Capture the cell that displays the provided text and extract its [X, Y] central coordinate. 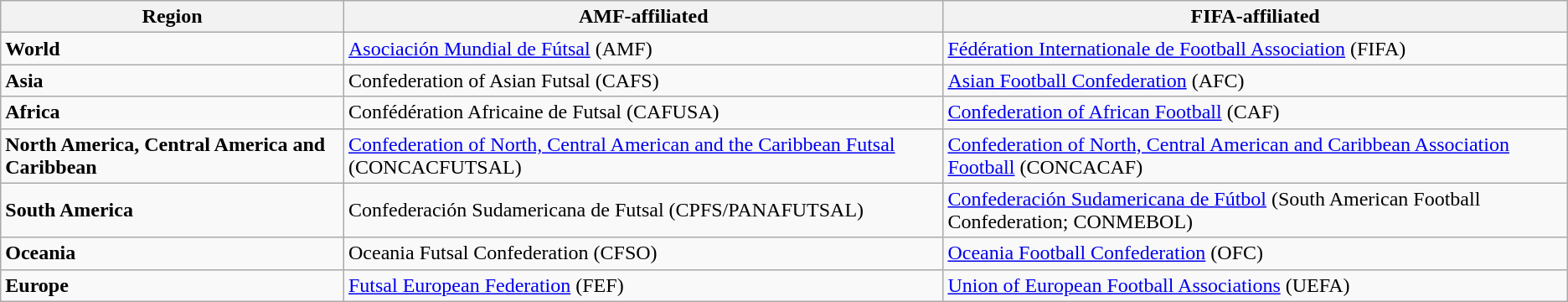
Confederation of African Football (CAF) [1255, 112]
Oceania Futsal Confederation (CFSO) [643, 253]
Asia [173, 81]
Asian Football Confederation (AFC) [1255, 81]
Europe [173, 285]
Oceania Football Confederation (OFC) [1255, 253]
Confédération Africaine de Futsal (CAFUSA) [643, 112]
FIFA-affiliated [1255, 17]
Confederation of Asian Futsal (CAFS) [643, 81]
North America, Central America and Caribbean [173, 156]
Oceania [173, 253]
Confederación Sudamericana de Fútbol (South American Football Confederation; CONMEBOL) [1255, 210]
Africa [173, 112]
Union of European Football Associations (UEFA) [1255, 285]
Futsal European Federation (FEF) [643, 285]
Region [173, 17]
Asociación Mundial de Fútsal (AMF) [643, 49]
Confederation of North, Central American and Caribbean Association Football (CONCACAF) [1255, 156]
Fédération Internationale de Football Association (FIFA) [1255, 49]
Confederación Sudamericana de Futsal (CPFS/PANAFUTSAL) [643, 210]
Confederation of North, Central American and the Caribbean Futsal (CONCACFUTSAL) [643, 156]
World [173, 49]
AMF-affiliated [643, 17]
South America [173, 210]
